Search for the cell housing the specified text and yield its (X, Y) center coordinate. 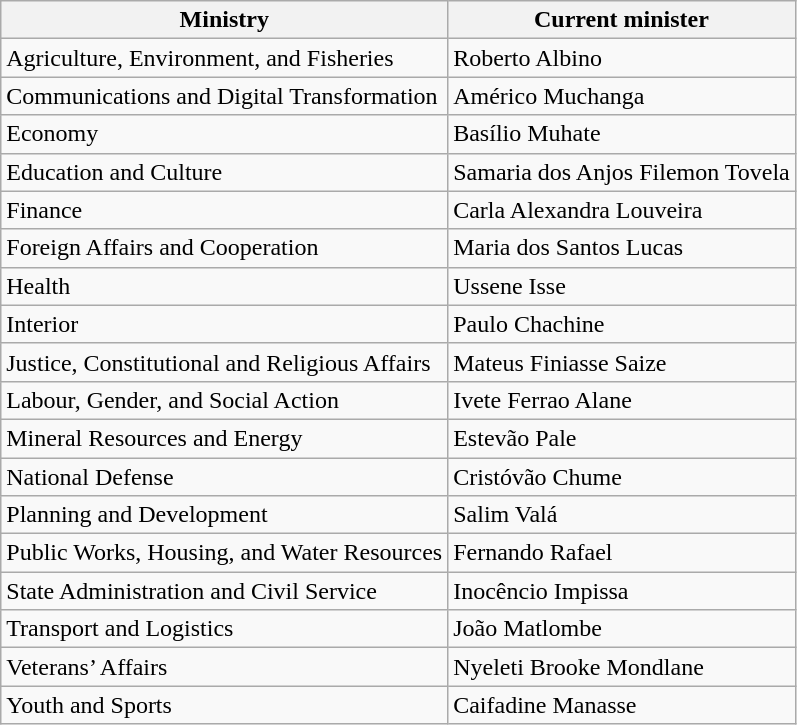
State Administration and Civil Service (224, 591)
Labour, Gender, and Social Action (224, 400)
Basílio Muhate (622, 134)
João Matlombe (622, 629)
Carla Alexandra Louveira (622, 210)
Inocêncio Impissa (622, 591)
Américo Muchanga (622, 96)
Roberto Albino (622, 58)
Transport and Logistics (224, 629)
Samaria dos Anjos Filemon Tovela (622, 172)
Mateus Finiasse Saize (622, 362)
Economy (224, 134)
Agriculture, Environment, and Fisheries (224, 58)
Veterans’ Affairs (224, 667)
Youth and Sports (224, 705)
Finance (224, 210)
Maria dos Santos Lucas (622, 248)
Ivete Ferrao Alane (622, 400)
Cristóvão Chume (622, 477)
Foreign Affairs and Cooperation (224, 248)
Public Works, Housing, and Water Resources (224, 553)
Education and Culture (224, 172)
Ministry (224, 20)
Interior (224, 324)
Caifadine Manasse (622, 705)
National Defense (224, 477)
Justice, Constitutional and Religious Affairs (224, 362)
Fernando Rafael (622, 553)
Health (224, 286)
Communications and Digital Transformation (224, 96)
Salim Valá (622, 515)
Nyeleti Brooke Mondlane (622, 667)
Ussene Isse (622, 286)
Current minister (622, 20)
Planning and Development (224, 515)
Mineral Resources and Energy (224, 438)
Estevão Pale (622, 438)
Paulo Chachine (622, 324)
